Return (x, y) of the center of cell containing provided text 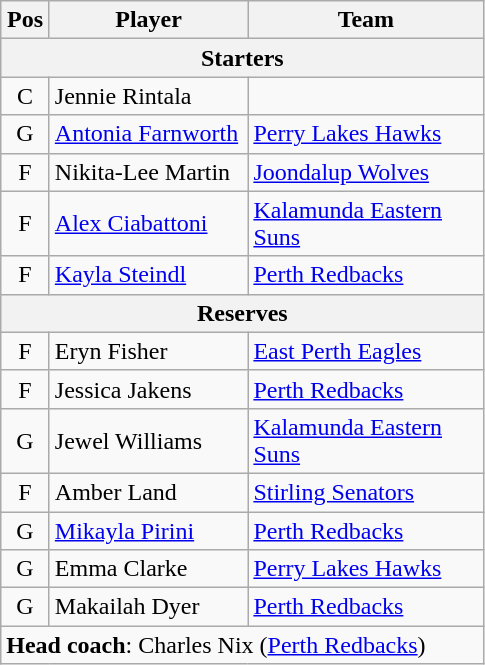
Amber Land (148, 492)
Jessica Jakens (148, 389)
Eryn Fisher (148, 351)
Pos (26, 20)
Joondalup Wolves (366, 172)
Jennie Rintala (148, 96)
Antonia Farnworth (148, 134)
Head coach: Charles Nix (Perth Redbacks) (242, 645)
Jewel Williams (148, 440)
Reserves (242, 313)
Starters (242, 58)
Emma Clarke (148, 569)
Stirling Senators (366, 492)
Makailah Dyer (148, 607)
Player (148, 20)
Team (366, 20)
Alex Ciabattoni (148, 224)
Kayla Steindl (148, 275)
C (26, 96)
Nikita-Lee Martin (148, 172)
Mikayla Pirini (148, 531)
East Perth Eagles (366, 351)
